Determine the [x, y] coordinate at the center of the cell enclosing the given text.  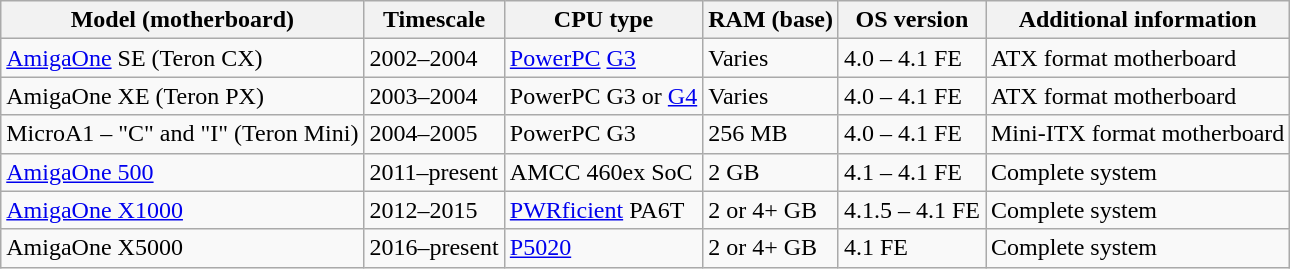
4.1 – 4.1 FE [912, 172]
2016–present [434, 248]
2 GB [771, 172]
Additional information [1138, 20]
CPU type [603, 20]
Mini-ITX format motherboard [1138, 134]
AmigaOne XE (Teron PX) [182, 96]
4.1 FE [912, 248]
2004–2005 [434, 134]
OS version [912, 20]
PWRficient PA6T [603, 210]
2003–2004 [434, 96]
Model (motherboard) [182, 20]
MicroA1 – "C" and "I" (Teron Mini) [182, 134]
AmigaOne X5000 [182, 248]
AmigaOne 500 [182, 172]
4.1.5 – 4.1 FE [912, 210]
PowerPC G3 or G4 [603, 96]
AMCC 460ex SoC [603, 172]
AmigaOne X1000 [182, 210]
256 MB [771, 134]
RAM (base) [771, 20]
2011–present [434, 172]
P5020 [603, 248]
2002–2004 [434, 58]
AmigaOne SE (Teron CX) [182, 58]
Timescale [434, 20]
2012–2015 [434, 210]
